Scan for the cell matching the given text and deliver its (x, y) coordinate at center. 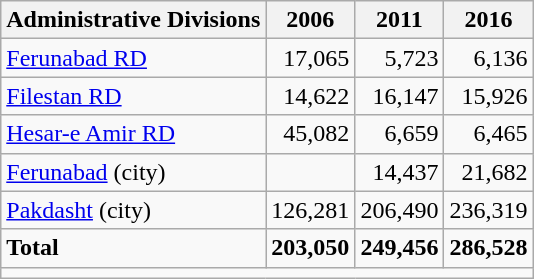
2016 (488, 20)
14,437 (400, 172)
Ferunabad RD (134, 58)
203,050 (310, 248)
2006 (310, 20)
15,926 (488, 96)
2011 (400, 20)
6,136 (488, 58)
206,490 (400, 210)
Hesar-e Amir RD (134, 134)
17,065 (310, 58)
236,319 (488, 210)
6,465 (488, 134)
286,528 (488, 248)
Total (134, 248)
126,281 (310, 210)
16,147 (400, 96)
5,723 (400, 58)
Administrative Divisions (134, 20)
Ferunabad (city) (134, 172)
249,456 (400, 248)
6,659 (400, 134)
14,622 (310, 96)
Filestan RD (134, 96)
21,682 (488, 172)
45,082 (310, 134)
Pakdasht (city) (134, 210)
